Identify which cell holds the provided text, then report its (x, y) central coordinate. 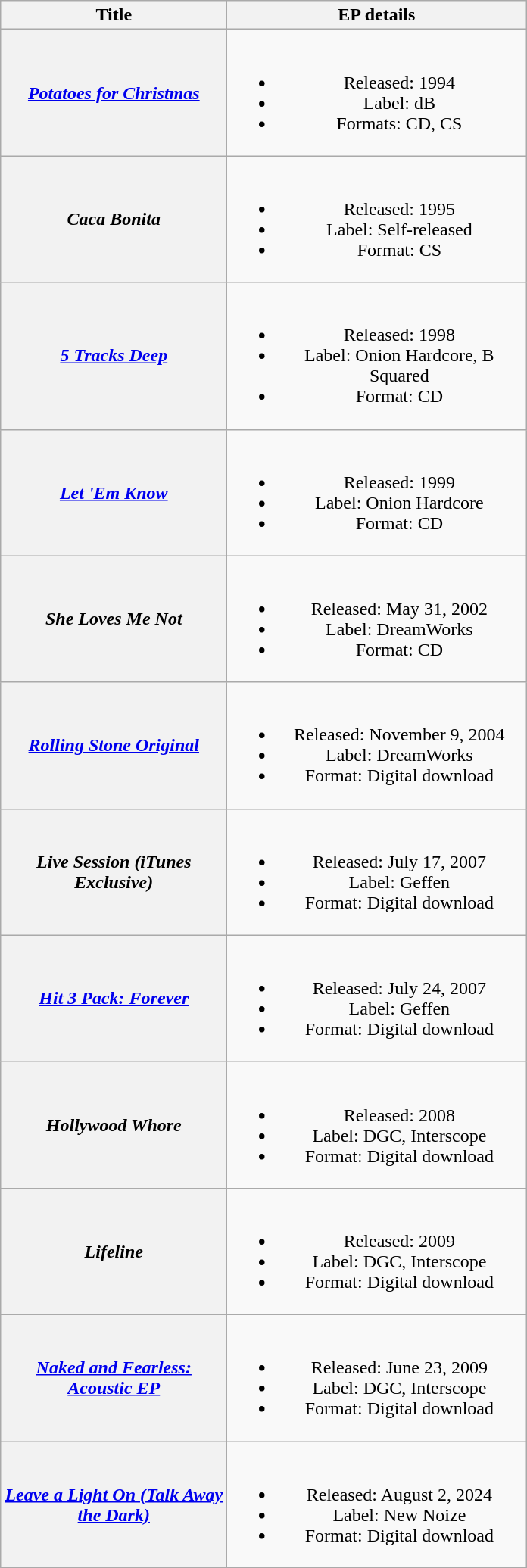
Released: June 23, 2009Label: DGC, InterscopeFormat: Digital download (377, 1378)
5 Tracks Deep (114, 356)
Released: July 24, 2007Label: GeffenFormat: Digital download (377, 998)
Hollywood Whore (114, 1125)
EP details (377, 15)
Caca Bonita (114, 220)
Leave a Light On (Talk Away the Dark) (114, 1505)
Naked and Fearless: Acoustic EP (114, 1378)
Released: July 17, 2007Label: GeffenFormat: Digital download (377, 872)
Released: 1995Label: Self-releasedFormat: CS (377, 220)
Let 'Em Know (114, 492)
Rolling Stone Original (114, 745)
Lifeline (114, 1251)
Released: May 31, 2002Label: DreamWorksFormat: CD (377, 619)
Released: 1998Label: Onion Hardcore, B SquaredFormat: CD (377, 356)
Released: 1994Label: dBFormats: CD, CS (377, 92)
She Loves Me Not (114, 619)
Released: 2009Label: DGC, InterscopeFormat: Digital download (377, 1251)
Title (114, 15)
Released: August 2, 2024Label: New NoizeFormat: Digital download (377, 1505)
Hit 3 Pack: Forever (114, 998)
Released: November 9, 2004Label: DreamWorksFormat: Digital download (377, 745)
Released: 1999Label: Onion HardcoreFormat: CD (377, 492)
Released: 2008Label: DGC, InterscopeFormat: Digital download (377, 1125)
Live Session (iTunes Exclusive) (114, 872)
Potatoes for Christmas (114, 92)
